Search for the cell housing the specified text and yield its (x, y) center coordinate. 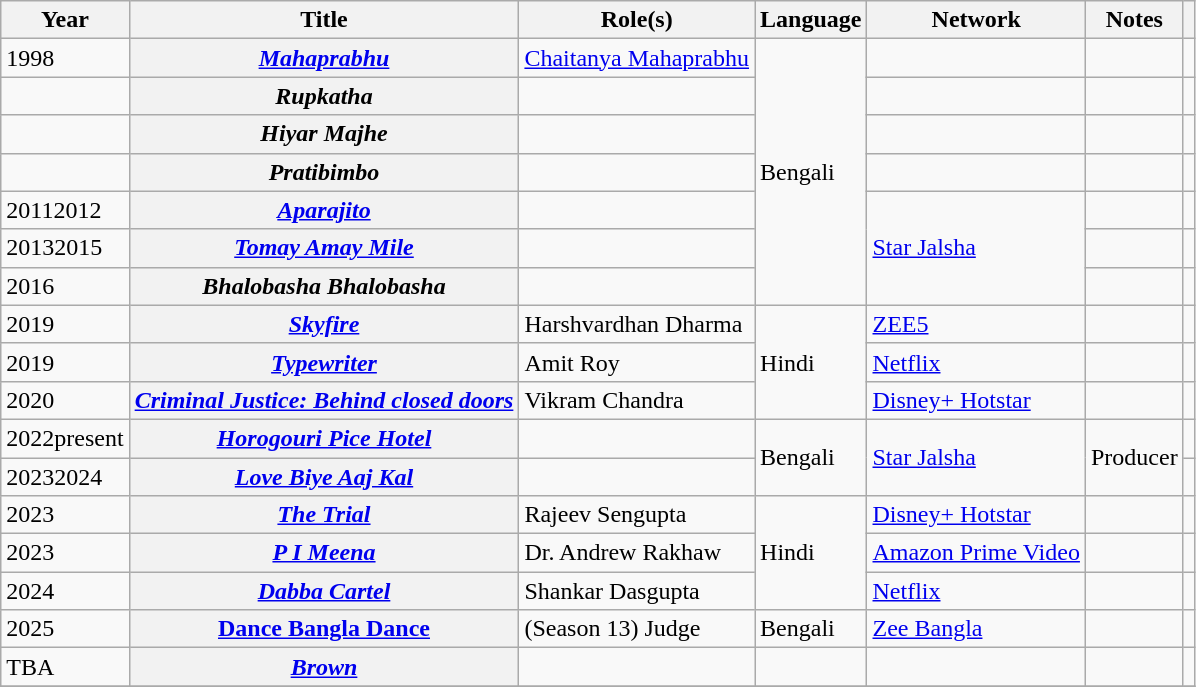
Network (976, 20)
Rupkatha (324, 96)
Tomay Amay Mile (324, 248)
Aparajito (324, 210)
Love Biye Aaj Kal (324, 477)
Role(s) (637, 20)
Rajeev Sengupta (637, 515)
Skyfire (324, 324)
Year (65, 20)
Language (811, 20)
TBA (65, 667)
2024 (65, 591)
Amit Roy (637, 362)
2022present (65, 438)
Dr. Andrew Rakhaw (637, 553)
Typewriter (324, 362)
Dance Bangla Dance (324, 629)
Vikram Chandra (637, 400)
Brown (324, 667)
2020 (65, 400)
20232024 (65, 477)
Producer (1134, 457)
Hiyar Majhe (324, 134)
Mahaprabhu (324, 58)
Chaitanya Mahaprabhu (637, 58)
1998 (65, 58)
2016 (65, 286)
(Season 13) Judge (637, 629)
ZEE5 (976, 324)
Pratibimbo (324, 172)
The Trial (324, 515)
Zee Bangla (976, 629)
Criminal Justice: Behind closed doors (324, 400)
Harshvardhan Dharma (637, 324)
2025 (65, 629)
Title (324, 20)
20132015 (65, 248)
Amazon Prime Video (976, 553)
Bhalobasha Bhalobasha (324, 286)
20112012 (65, 210)
Horogouri Pice Hotel (324, 438)
Dabba Cartel (324, 591)
Shankar Dasgupta (637, 591)
P I Meena (324, 553)
Notes (1134, 20)
